Provide the (x, y) coordinate of the cell's center where the given text is located.  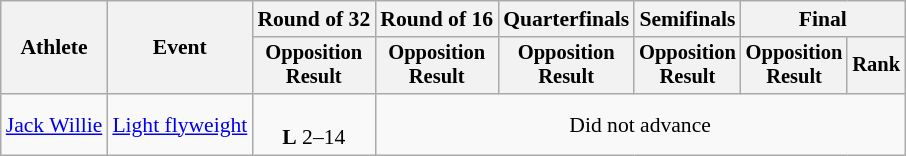
Semifinals (688, 19)
L 2–14 (314, 124)
Did not advance (640, 124)
Rank (876, 66)
Athlete (54, 48)
Round of 16 (436, 19)
Round of 32 (314, 19)
Quarterfinals (566, 19)
Event (180, 48)
Jack Willie (54, 124)
Light flyweight (180, 124)
Final (823, 19)
